Scan for the cell matching the given text and deliver its (x, y) coordinate at center. 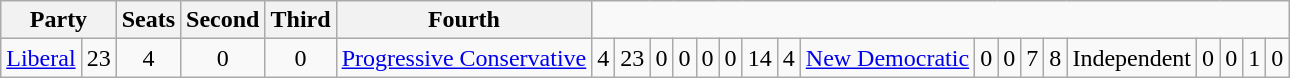
New Democratic (887, 58)
Independent (1132, 58)
1 (1254, 58)
7 (1032, 58)
Fourth (464, 20)
8 (1056, 58)
Seats (148, 20)
Third (300, 20)
Second (223, 20)
Progressive Conservative (464, 58)
Party (58, 20)
14 (760, 58)
Liberal (41, 58)
